Provide the [X, Y] coordinate of the cell's center where the given text is located.  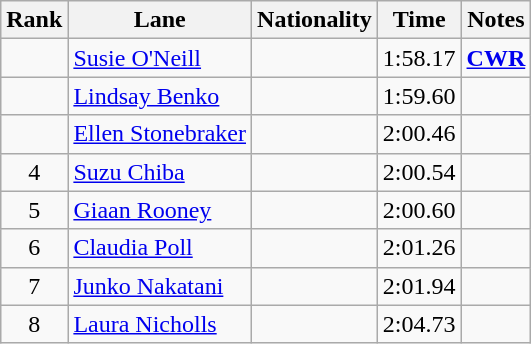
1:58.17 [419, 58]
6 [34, 248]
Time [419, 20]
Lane [160, 20]
Suzu Chiba [160, 172]
2:01.26 [419, 248]
Giaan Rooney [160, 210]
Junko Nakatani [160, 286]
Lindsay Benko [160, 96]
2:00.46 [419, 134]
8 [34, 324]
7 [34, 286]
Claudia Poll [160, 248]
5 [34, 210]
Notes [496, 20]
2:04.73 [419, 324]
Rank [34, 20]
2:00.60 [419, 210]
2:01.94 [419, 286]
Ellen Stonebraker [160, 134]
CWR [496, 58]
1:59.60 [419, 96]
Nationality [315, 20]
2:00.54 [419, 172]
Susie O'Neill [160, 58]
Laura Nicholls [160, 324]
4 [34, 172]
